Determine the [x, y] coordinate at the center of the cell enclosing the given text.  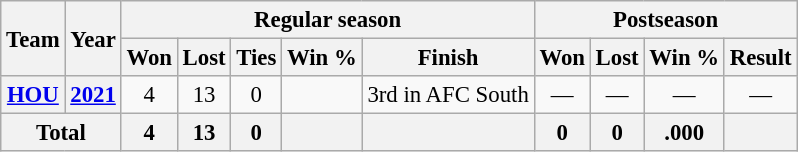
Team [33, 38]
2021 [93, 95]
Regular season [328, 20]
.000 [684, 133]
Year [93, 38]
3rd in AFC South [448, 95]
Ties [256, 58]
Postseason [666, 20]
HOU [33, 95]
Total [61, 133]
Result [760, 58]
Finish [448, 58]
